Provide the [X, Y] coordinate of the cell's center where the given text is located.  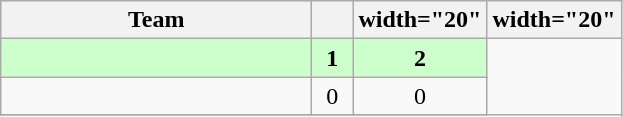
2 [420, 58]
Team [156, 20]
1 [332, 58]
